Scan for the cell matching the given text and deliver its [x, y] coordinate at center. 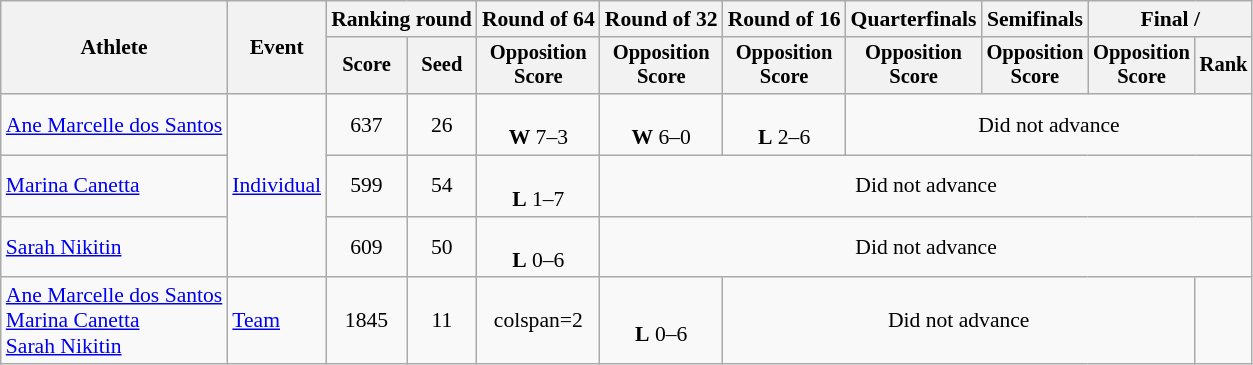
609 [366, 248]
colspan=2 [538, 322]
Round of 32 [662, 19]
1845 [366, 322]
Marina Canetta [114, 186]
26 [442, 124]
Individual [276, 186]
Sarah Nikitin [114, 248]
Ane Marcelle dos SantosMarina CanettaSarah Nikitin [114, 322]
W 6–0 [662, 124]
Event [276, 48]
W 7–3 [538, 124]
637 [366, 124]
L 2–6 [784, 124]
Score [366, 66]
Ranking round [402, 19]
Quarterfinals [914, 19]
Final / [1170, 19]
Athlete [114, 48]
599 [366, 186]
50 [442, 248]
Ane Marcelle dos Santos [114, 124]
Semifinals [1036, 19]
L 1–7 [538, 186]
Rank [1224, 66]
Round of 16 [784, 19]
Round of 64 [538, 19]
Seed [442, 66]
11 [442, 322]
54 [442, 186]
Team [276, 322]
